Output the (X, Y) coordinate of the center of the cell containing the given text.  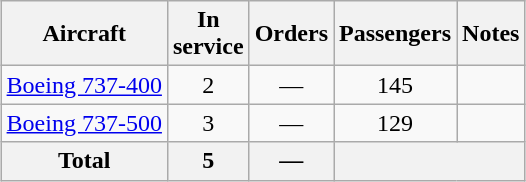
Aircraft (84, 34)
Total (84, 161)
In service (208, 34)
Boeing 737-400 (84, 85)
5 (208, 161)
Passengers (396, 34)
Notes (491, 34)
Boeing 737-500 (84, 123)
Orders (291, 34)
129 (396, 123)
2 (208, 85)
3 (208, 123)
145 (396, 85)
